Search for the cell housing the specified text and yield its (X, Y) center coordinate. 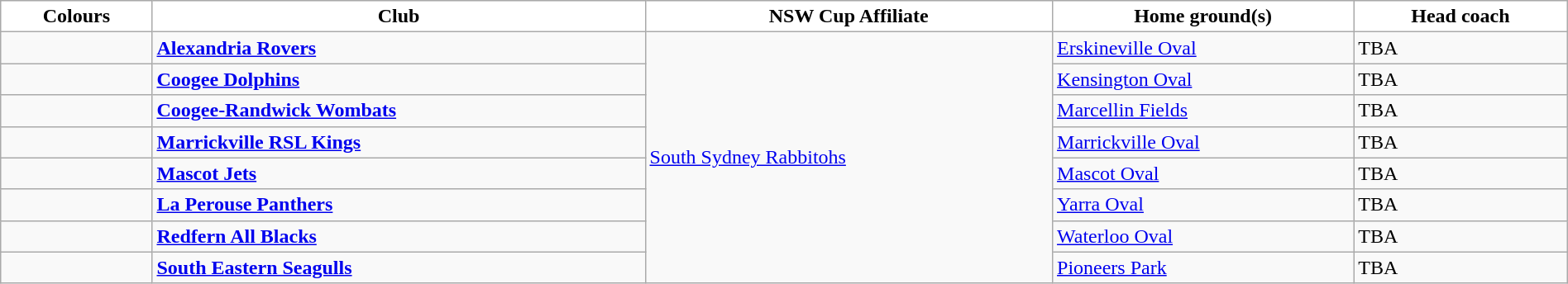
Club (399, 17)
Coogee Dolphins (399, 79)
Home ground(s) (1203, 17)
NSW Cup Affiliate (849, 17)
La Perouse Panthers (399, 205)
South Eastern Seagulls (399, 267)
Mascot Oval (1203, 173)
South Sydney Rabbitohs (849, 158)
Pioneers Park (1203, 267)
Waterloo Oval (1203, 236)
Colours (76, 17)
Coogee-Randwick Wombats (399, 111)
Mascot Jets (399, 173)
Alexandria Rovers (399, 48)
Marcellin Fields (1203, 111)
Kensington Oval (1203, 79)
Marrickville Oval (1203, 142)
Marrickville RSL Kings (399, 142)
Head coach (1460, 17)
Yarra Oval (1203, 205)
Redfern All Blacks (399, 236)
Erskineville Oval (1203, 48)
